Provide the [X, Y] coordinate of the cell's center where the given text is located.  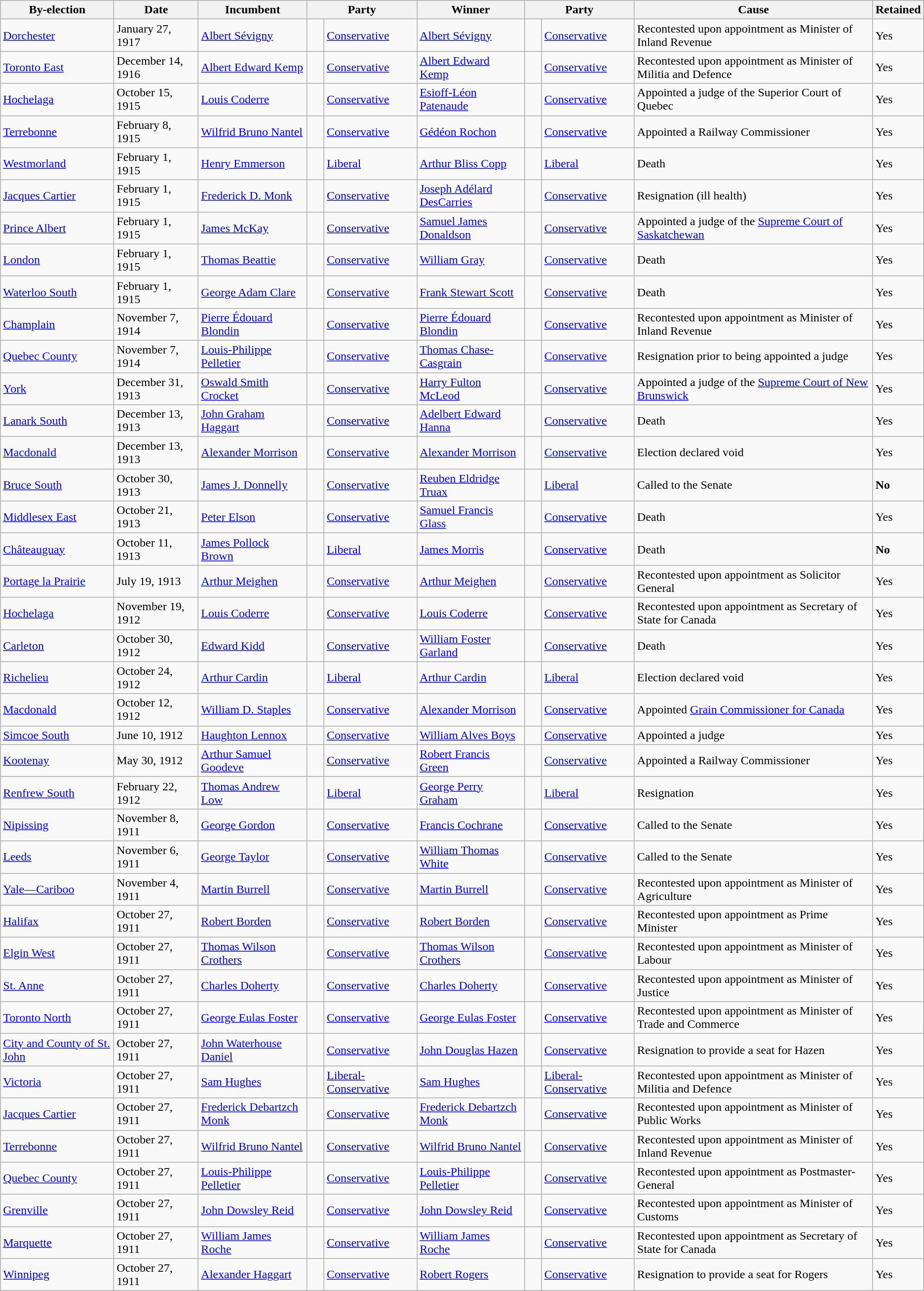
Dorchester [57, 36]
Resignation [753, 793]
William Thomas White [471, 857]
November 8, 1911 [156, 824]
Waterloo South [57, 292]
James J. Donnelly [253, 485]
Resignation (ill health) [753, 196]
Recontested upon appointment as Minister of Justice [753, 985]
Haughton Lennox [253, 735]
Elgin West [57, 954]
November 19, 1912 [156, 613]
London [57, 260]
Recontested upon appointment as Solicitor General [753, 582]
George Adam Clare [253, 292]
Appointed a judge of the Supreme Court of Saskatchewan [753, 228]
Adelbert Edward Hanna [471, 421]
Joseph Adélard DesCarries [471, 196]
Frederick D. Monk [253, 196]
Incumbent [253, 10]
Grenville [57, 1211]
Simcoe South [57, 735]
June 10, 1912 [156, 735]
Oswald Smith Crocket [253, 388]
Portage la Prairie [57, 582]
Châteauguay [57, 549]
Marquette [57, 1242]
Francis Cochrane [471, 824]
Arthur Bliss Copp [471, 164]
St. Anne [57, 985]
Recontested upon appointment as Minister of Customs [753, 1211]
Esioff-Léon Patenaude [471, 100]
Alexander Haggart [253, 1275]
Retained [898, 10]
November 6, 1911 [156, 857]
May 30, 1912 [156, 760]
York [57, 388]
December 31, 1913 [156, 388]
Arthur Samuel Goodeve [253, 760]
Halifax [57, 921]
Appointed a judge [753, 735]
Champlain [57, 324]
Edward Kidd [253, 646]
Robert Rogers [471, 1275]
Resignation prior to being appointed a judge [753, 356]
Appointed a judge of the Supreme Court of New Brunswick [753, 388]
Henry Emmerson [253, 164]
Toronto East [57, 67]
Appointed a judge of the Superior Court of Quebec [753, 100]
Bruce South [57, 485]
Victoria [57, 1082]
Resignation to provide a seat for Rogers [753, 1275]
Carleton [57, 646]
William Foster Garland [471, 646]
William D. Staples [253, 710]
Nipissing [57, 824]
February 8, 1915 [156, 131]
Recontested upon appointment as Prime Minister [753, 921]
Harry Fulton McLeod [471, 388]
William Gray [471, 260]
Resignation to provide a seat for Hazen [753, 1050]
December 14, 1916 [156, 67]
February 22, 1912 [156, 793]
John Douglas Hazen [471, 1050]
Winner [471, 10]
Renfrew South [57, 793]
Leeds [57, 857]
Recontested upon appointment as Minister of Trade and Commerce [753, 1018]
Yale—Cariboo [57, 889]
Frank Stewart Scott [471, 292]
Kootenay [57, 760]
Date [156, 10]
City and County of St. John [57, 1050]
July 19, 1913 [156, 582]
James McKay [253, 228]
Gédéon Rochon [471, 131]
Robert Francis Green [471, 760]
October 15, 1915 [156, 100]
Thomas Chase-Casgrain [471, 356]
October 11, 1913 [156, 549]
Thomas Beattie [253, 260]
Lanark South [57, 421]
Appointed Grain Commissioner for Canada [753, 710]
John Graham Haggart [253, 421]
Prince Albert [57, 228]
January 27, 1917 [156, 36]
Samuel James Donaldson [471, 228]
Peter Elson [253, 517]
October 21, 1913 [156, 517]
Reuben Eldridge Truax [471, 485]
By-election [57, 10]
October 24, 1912 [156, 677]
Recontested upon appointment as Minister of Labour [753, 954]
William Alves Boys [471, 735]
James Pollock Brown [253, 549]
Westmorland [57, 164]
Recontested upon appointment as Postmaster-General [753, 1178]
Richelieu [57, 677]
October 30, 1912 [156, 646]
George Gordon [253, 824]
George Perry Graham [471, 793]
Thomas Andrew Low [253, 793]
November 4, 1911 [156, 889]
Toronto North [57, 1018]
October 12, 1912 [156, 710]
Recontested upon appointment as Minister of Public Works [753, 1114]
Middlesex East [57, 517]
John Waterhouse Daniel [253, 1050]
October 30, 1913 [156, 485]
Recontested upon appointment as Minister of Agriculture [753, 889]
Winnipeg [57, 1275]
Samuel Francis Glass [471, 517]
Cause [753, 10]
James Morris [471, 549]
George Taylor [253, 857]
